Find where the given text appears and provide that cell's center as (X, Y) coordinate. 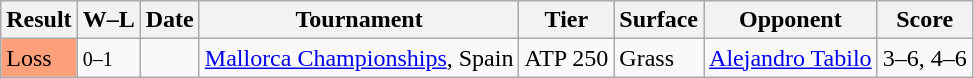
Mallorca Championships, Spain (359, 58)
3–6, 4–6 (924, 58)
Result (39, 20)
Loss (39, 58)
Grass (659, 58)
Opponent (791, 20)
Score (924, 20)
ATP 250 (566, 58)
0–1 (108, 58)
Date (170, 20)
Alejandro Tabilo (791, 58)
Surface (659, 20)
Tier (566, 20)
W–L (108, 20)
Tournament (359, 20)
